Provide the (X, Y) coordinate of the cell's center where the given text is located.  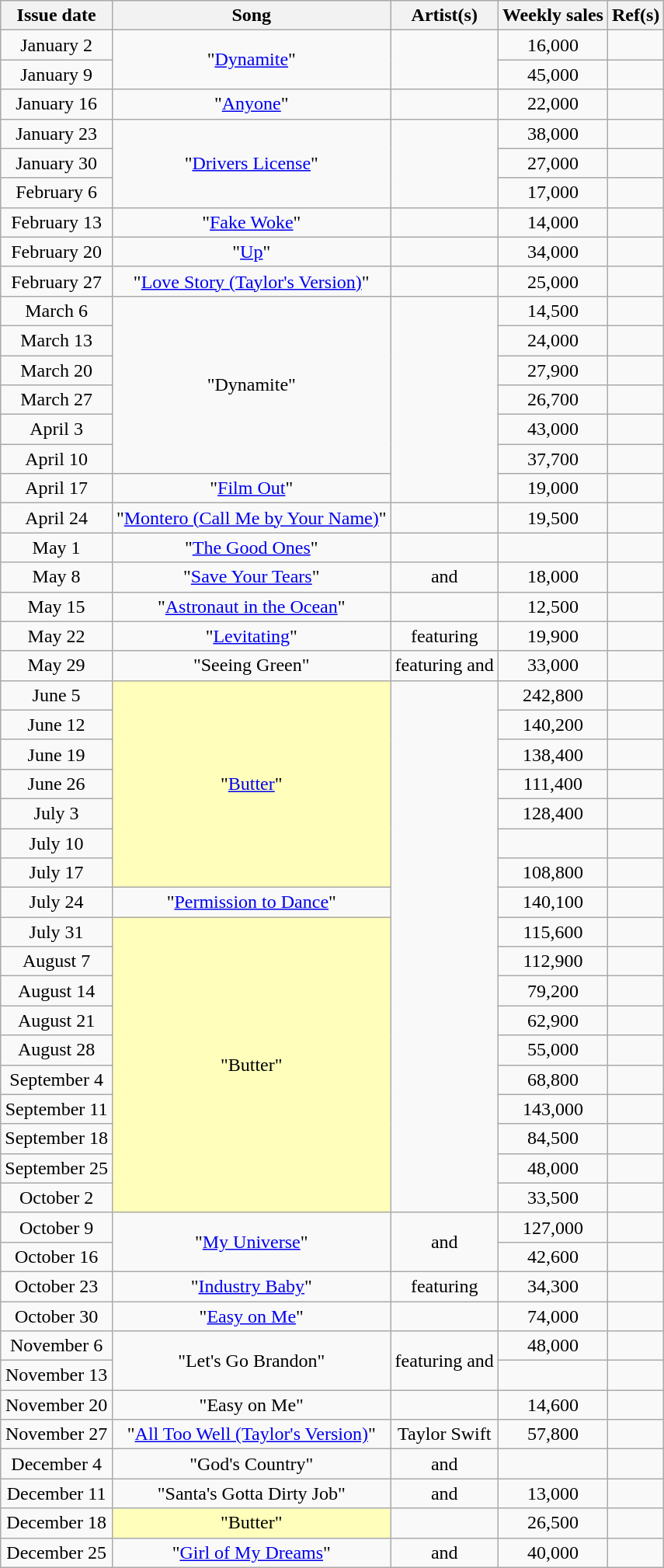
14,000 (553, 222)
October 2 (57, 1198)
45,000 (553, 75)
34,300 (553, 1286)
Ref(s) (635, 16)
26,700 (553, 400)
May 15 (57, 607)
"Anyone" (252, 104)
January 30 (57, 163)
July 17 (57, 873)
13,000 (553, 1493)
112,900 (553, 961)
43,000 (553, 429)
68,800 (553, 1080)
127,000 (553, 1227)
18,000 (553, 577)
"Girl of My Dreams" (252, 1552)
79,200 (553, 991)
38,000 (553, 134)
33,500 (553, 1198)
"Astronaut in the Ocean" (252, 607)
October 16 (57, 1257)
40,000 (553, 1552)
"God's Country" (252, 1464)
July 3 (57, 813)
February 20 (57, 252)
November 27 (57, 1434)
April 24 (57, 518)
March 20 (57, 370)
January 16 (57, 104)
March 13 (57, 340)
July 10 (57, 843)
"My Universe" (252, 1242)
August 21 (57, 1020)
19,900 (553, 636)
April 3 (57, 429)
128,400 (553, 813)
242,800 (553, 695)
143,000 (553, 1109)
Song (252, 16)
"Let's Go Brandon" (252, 1361)
September 4 (57, 1080)
May 22 (57, 636)
April 17 (57, 488)
October 9 (57, 1227)
111,400 (553, 784)
May 8 (57, 577)
14,600 (553, 1405)
March 27 (57, 400)
140,100 (553, 902)
July 24 (57, 902)
22,000 (553, 104)
84,500 (553, 1139)
July 31 (57, 932)
April 10 (57, 459)
14,500 (553, 311)
February 27 (57, 281)
"Industry Baby" (252, 1286)
June 26 (57, 784)
March 6 (57, 311)
"Drivers License" (252, 163)
February 13 (57, 222)
October 23 (57, 1286)
"Up" (252, 252)
September 25 (57, 1168)
57,800 (553, 1434)
Weekly sales (553, 16)
August 28 (57, 1050)
November 20 (57, 1405)
December 25 (57, 1552)
January 23 (57, 134)
19,500 (553, 518)
January 2 (57, 45)
June 19 (57, 754)
October 30 (57, 1316)
"The Good Ones" (252, 548)
December 18 (57, 1523)
19,000 (553, 488)
"Fake Woke" (252, 222)
May 29 (57, 666)
25,000 (553, 281)
Taylor Swift (444, 1434)
55,000 (553, 1050)
August 7 (57, 961)
138,400 (553, 754)
November 13 (57, 1375)
"Love Story (Taylor's Version)" (252, 281)
"Levitating" (252, 636)
27,900 (553, 370)
17,000 (553, 193)
September 11 (57, 1109)
February 6 (57, 193)
December 11 (57, 1493)
August 14 (57, 991)
"Santa's Gotta Dirty Job" (252, 1493)
June 12 (57, 725)
"Montero (Call Me by Your Name)" (252, 518)
June 5 (57, 695)
34,000 (553, 252)
33,000 (553, 666)
26,500 (553, 1523)
74,000 (553, 1316)
24,000 (553, 340)
Artist(s) (444, 16)
115,600 (553, 932)
"Film Out" (252, 488)
"Seeing Green" (252, 666)
16,000 (553, 45)
62,900 (553, 1020)
November 6 (57, 1346)
12,500 (553, 607)
"All Too Well (Taylor's Version)" (252, 1434)
140,200 (553, 725)
September 18 (57, 1139)
Issue date (57, 16)
"Save Your Tears" (252, 577)
May 1 (57, 548)
37,700 (553, 459)
27,000 (553, 163)
"Permission to Dance" (252, 902)
January 9 (57, 75)
108,800 (553, 873)
42,600 (553, 1257)
December 4 (57, 1464)
